Capture the cell that displays the provided text and extract its (x, y) central coordinate. 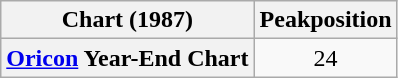
Chart (1987) (128, 20)
24 (326, 58)
Oricon Year-End Chart (128, 58)
Peakposition (326, 20)
